Find where the given text appears and provide that cell's center as (X, Y) coordinate. 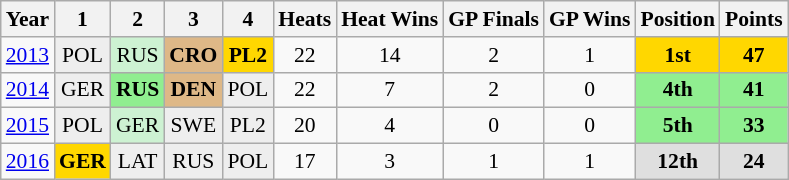
2013 (28, 55)
Heats (304, 19)
41 (754, 90)
SWE (193, 126)
12th (677, 162)
1st (677, 55)
2016 (28, 162)
GP Wins (590, 19)
4th (677, 90)
Year (28, 19)
5th (677, 126)
DEN (193, 90)
2015 (28, 126)
Position (677, 19)
LAT (138, 162)
14 (390, 55)
20 (304, 126)
2014 (28, 90)
GP Finals (494, 19)
33 (754, 126)
24 (754, 162)
7 (390, 90)
47 (754, 55)
17 (304, 162)
CRO (193, 55)
Heat Wins (390, 19)
Points (754, 19)
